Identify which cell holds the provided text, then report its [x, y] central coordinate. 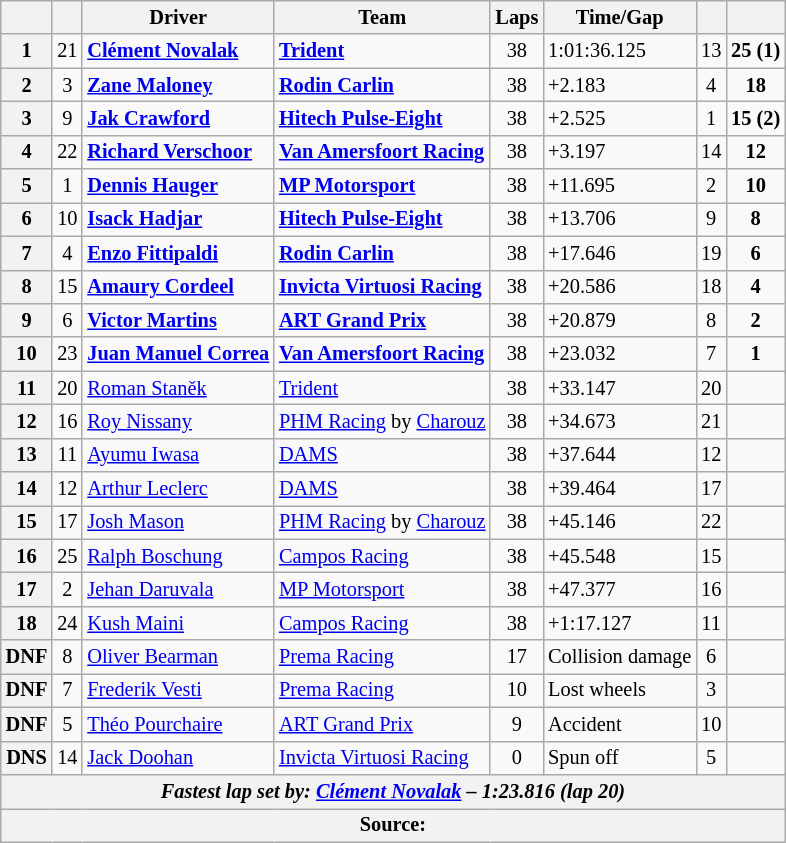
0 [516, 758]
Driver [178, 17]
+37.644 [620, 455]
+3.197 [620, 152]
1:01:36.125 [620, 51]
+1:17.127 [620, 623]
Enzo Fittipaldi [178, 253]
Arthur Leclerc [178, 489]
Time/Gap [620, 17]
Richard Verschoor [178, 152]
Lost wheels [620, 690]
Victor Martins [178, 320]
Spun off [620, 758]
19 [711, 253]
Isack Hadjar [178, 219]
Collision damage [620, 657]
+2.525 [620, 118]
Juan Manuel Correa [178, 354]
Kush Maini [178, 623]
+20.879 [620, 320]
Dennis Hauger [178, 186]
+11.695 [620, 186]
24 [67, 623]
25 [67, 556]
Zane Maloney [178, 85]
23 [67, 354]
+47.377 [620, 589]
15 (2) [756, 118]
+2.183 [620, 85]
Source: [393, 825]
+33.147 [620, 388]
+17.646 [620, 253]
+20.586 [620, 287]
+45.146 [620, 522]
Roman Staněk [178, 388]
+13.706 [620, 219]
Josh Mason [178, 522]
Ralph Boschung [178, 556]
Clément Novalak [178, 51]
Roy Nissany [178, 421]
Laps [516, 17]
Fastest lap set by: Clément Novalak – 1:23.816 (lap 20) [393, 791]
Team [382, 17]
Amaury Cordeel [178, 287]
Jack Doohan [178, 758]
25 (1) [756, 51]
Ayumu Iwasa [178, 455]
Accident [620, 724]
Jak Crawford [178, 118]
DNS [27, 758]
+34.673 [620, 421]
+45.548 [620, 556]
Frederik Vesti [178, 690]
Théo Pourchaire [178, 724]
+39.464 [620, 489]
Jehan Daruvala [178, 589]
Oliver Bearman [178, 657]
+23.032 [620, 354]
